Find where the given text appears and provide that cell's center as [x, y] coordinate. 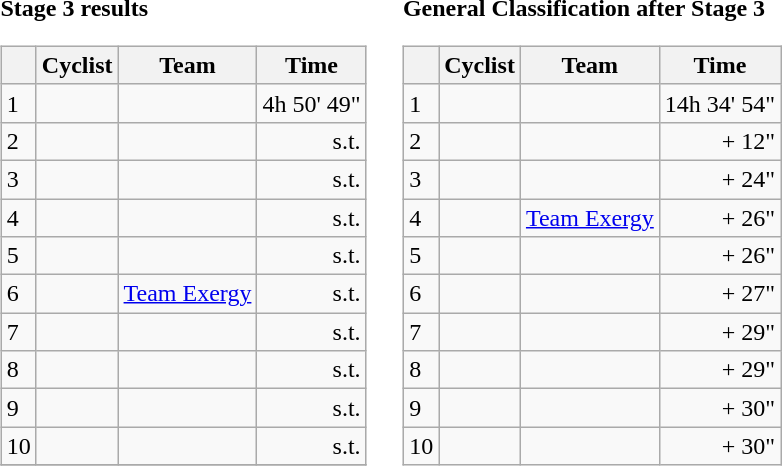
+ 27" [720, 294]
4h 50' 49" [312, 103]
+ 12" [720, 141]
+ 24" [720, 179]
14h 34' 54" [720, 103]
